Return [x, y] of the center of cell containing provided text 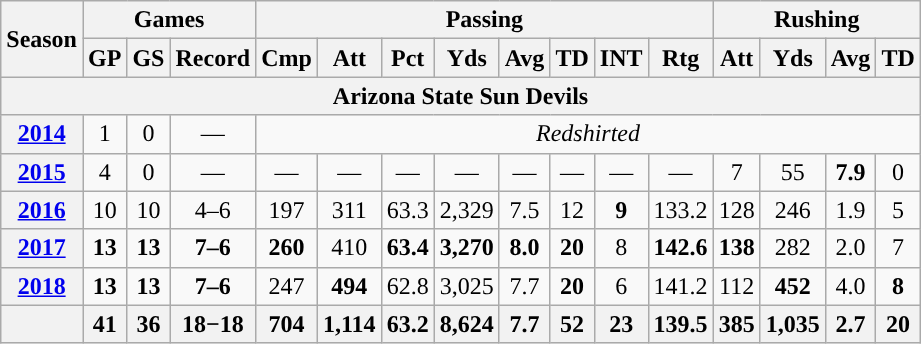
GS [148, 58]
1 [104, 134]
260 [287, 248]
Rushing [816, 20]
4–6 [213, 210]
INT [621, 58]
41 [104, 324]
494 [349, 286]
2018 [42, 286]
133.2 [680, 210]
12 [572, 210]
1.9 [850, 210]
52 [572, 324]
704 [287, 324]
112 [736, 286]
Record [213, 58]
141.2 [680, 286]
6 [621, 286]
2.7 [850, 324]
138 [736, 248]
128 [736, 210]
Redshirted [588, 134]
4 [104, 172]
5 [898, 210]
2015 [42, 172]
Pct [408, 58]
385 [736, 324]
8,624 [466, 324]
197 [287, 210]
2017 [42, 248]
1,114 [349, 324]
23 [621, 324]
3,270 [466, 248]
247 [287, 286]
63.3 [408, 210]
Season [42, 39]
36 [148, 324]
139.5 [680, 324]
1,035 [792, 324]
2,329 [466, 210]
246 [792, 210]
452 [792, 286]
2.0 [850, 248]
GP [104, 58]
55 [792, 172]
3,025 [466, 286]
Passing [484, 20]
7.5 [524, 210]
311 [349, 210]
18−18 [213, 324]
410 [349, 248]
4.0 [850, 286]
Rtg [680, 58]
63.4 [408, 248]
Cmp [287, 58]
Games [168, 20]
62.8 [408, 286]
7.9 [850, 172]
2016 [42, 210]
2014 [42, 134]
63.2 [408, 324]
9 [621, 210]
142.6 [680, 248]
8.0 [524, 248]
Arizona State Sun Devils [461, 96]
282 [792, 248]
